Identify which cell holds the provided text, then report its [x, y] central coordinate. 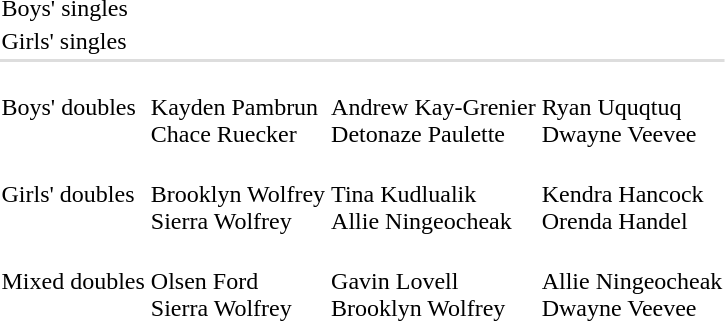
Girls' singles [73, 41]
Kayden PambrunChace Ruecker [238, 107]
Ryan UquqtuqDwayne Veevee [632, 107]
Boys' doubles [73, 107]
Kendra HancockOrenda Handel [632, 194]
Girls' doubles [73, 194]
Tina KudlualikAllie Ningeocheak [434, 194]
Andrew Kay-GrenierDetonaze Paulette [434, 107]
Brooklyn WolfreySierra Wolfrey [238, 194]
